Extract the (x, y) coordinate from the center of the cell holding the provided text.  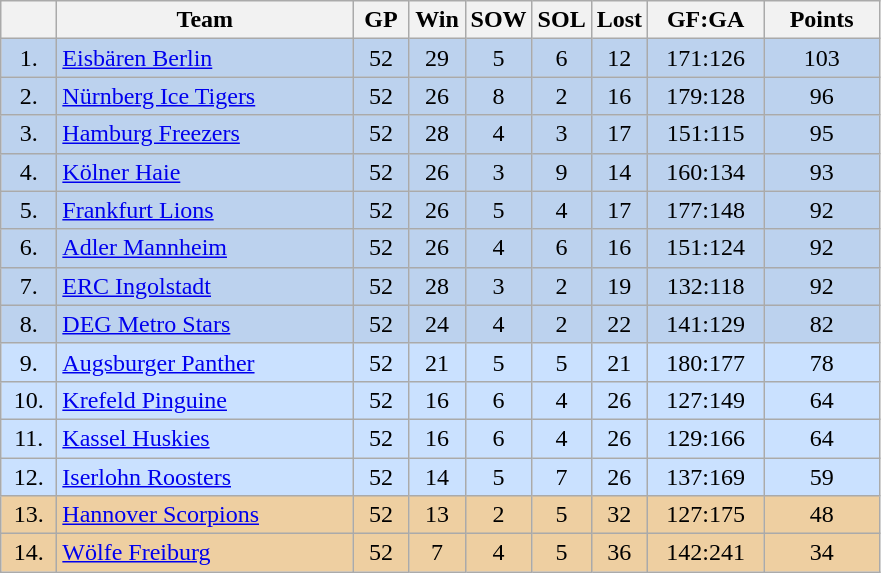
Kölner Haie (205, 172)
5. (29, 210)
Hannover Scorpions (205, 515)
179:128 (706, 96)
36 (619, 553)
160:134 (706, 172)
SOL (562, 20)
127:175 (706, 515)
GF:GA (706, 20)
13 (437, 515)
151:115 (706, 134)
151:124 (706, 248)
3. (29, 134)
9. (29, 362)
ERC Ingolstadt (205, 286)
29 (437, 58)
Nürnberg Ice Tigers (205, 96)
19 (619, 286)
141:129 (706, 324)
Team (205, 20)
34 (822, 553)
12 (619, 58)
4. (29, 172)
142:241 (706, 553)
8. (29, 324)
137:169 (706, 477)
96 (822, 96)
11. (29, 438)
95 (822, 134)
82 (822, 324)
Adler Mannheim (205, 248)
Krefeld Pinguine (205, 400)
171:126 (706, 58)
DEG Metro Stars (205, 324)
Hamburg Freezers (205, 134)
Kassel Huskies (205, 438)
1. (29, 58)
13. (29, 515)
Points (822, 20)
9 (562, 172)
132:118 (706, 286)
Lost (619, 20)
22 (619, 324)
180:177 (706, 362)
12. (29, 477)
48 (822, 515)
103 (822, 58)
177:148 (706, 210)
93 (822, 172)
Win (437, 20)
Eisbären Berlin (205, 58)
Wölfe Freiburg (205, 553)
GP (381, 20)
78 (822, 362)
SOW (498, 20)
6. (29, 248)
32 (619, 515)
7. (29, 286)
59 (822, 477)
24 (437, 324)
10. (29, 400)
129:166 (706, 438)
8 (498, 96)
127:149 (706, 400)
2. (29, 96)
Iserlohn Roosters (205, 477)
Frankfurt Lions (205, 210)
Augsburger Panther (205, 362)
14. (29, 553)
